Locate the cell with the specified text and output its (x, y) center coordinate. 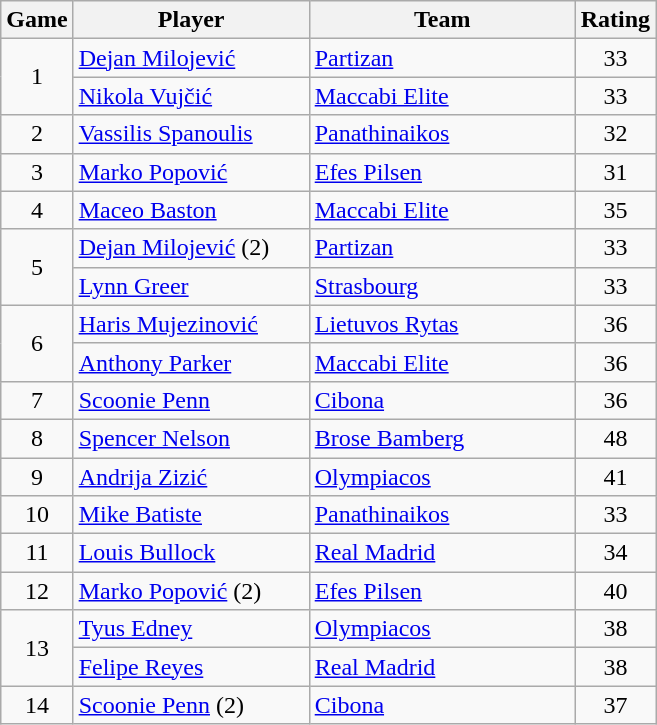
Haris Mujezinović (191, 324)
Team (442, 20)
Andrija Zizić (191, 477)
34 (615, 553)
Marko Popović (191, 172)
31 (615, 172)
32 (615, 134)
4 (37, 210)
Scoonie Penn (191, 400)
40 (615, 591)
10 (37, 515)
14 (37, 705)
Spencer Nelson (191, 438)
9 (37, 477)
Scoonie Penn (2) (191, 705)
Nikola Vujčić (191, 96)
2 (37, 134)
5 (37, 267)
11 (37, 553)
3 (37, 172)
Maceo Baston (191, 210)
Lynn Greer (191, 286)
Rating (615, 20)
1 (37, 77)
Strasbourg (442, 286)
7 (37, 400)
Dejan Milojević (191, 58)
8 (37, 438)
Dejan Milojević (2) (191, 248)
48 (615, 438)
Louis Bullock (191, 553)
35 (615, 210)
Player (191, 20)
Lietuvos Rytas (442, 324)
Game (37, 20)
Felipe Reyes (191, 667)
Anthony Parker (191, 362)
37 (615, 705)
41 (615, 477)
Tyus Edney (191, 629)
12 (37, 591)
13 (37, 648)
Marko Popović (2) (191, 591)
Mike Batiste (191, 515)
Vassilis Spanoulis (191, 134)
6 (37, 343)
Brose Bamberg (442, 438)
